Detect which cell encompasses the target text, then output its (X, Y) center coordinate. 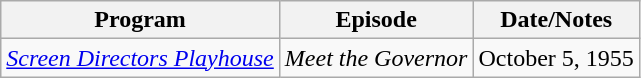
Episode (376, 20)
October 5, 1955 (556, 58)
Date/Notes (556, 20)
Meet the Governor (376, 58)
Program (140, 20)
Screen Directors Playhouse (140, 58)
